Determine the (X, Y) coordinate at the center of the cell enclosing the given text.  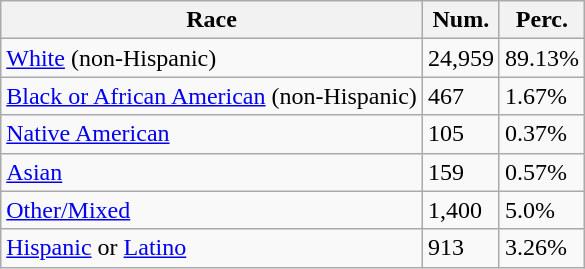
3.26% (542, 248)
Asian (212, 172)
Race (212, 20)
105 (460, 134)
467 (460, 96)
Other/Mixed (212, 210)
24,959 (460, 58)
0.37% (542, 134)
Num. (460, 20)
913 (460, 248)
Native American (212, 134)
Hispanic or Latino (212, 248)
1,400 (460, 210)
0.57% (542, 172)
5.0% (542, 210)
159 (460, 172)
1.67% (542, 96)
Black or African American (non-Hispanic) (212, 96)
White (non-Hispanic) (212, 58)
89.13% (542, 58)
Perc. (542, 20)
